Scan for the cell matching the given text and deliver its [x, y] coordinate at center. 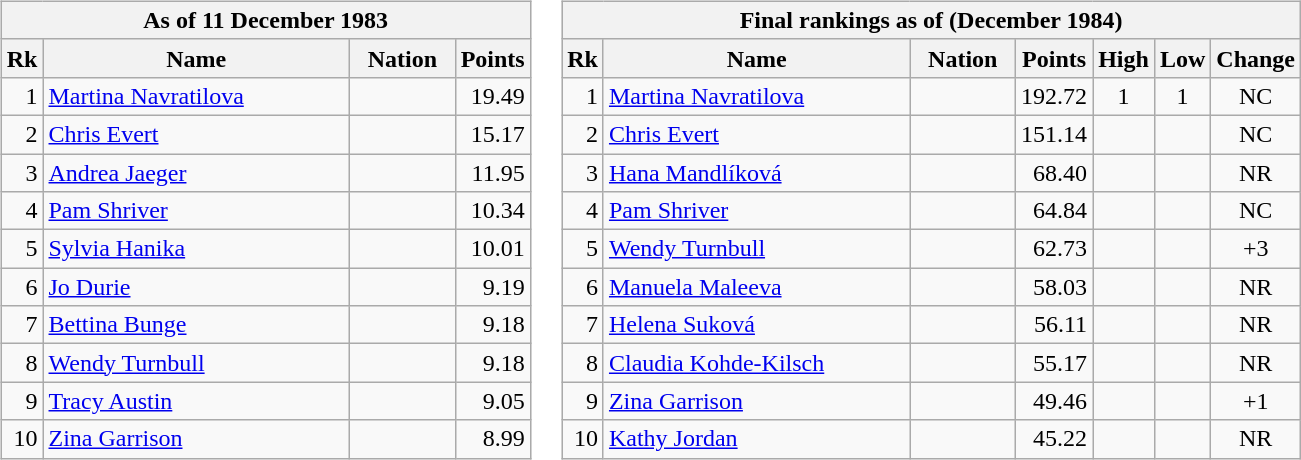
Sylvia Hanika [196, 249]
+3 [1256, 249]
11.95 [492, 173]
Hana Mandlíková [756, 173]
45.22 [1054, 439]
As of 11 December 1983 [266, 20]
Low [1182, 58]
55.17 [1054, 363]
19.49 [492, 96]
Bettina Bunge [196, 325]
Manuela Maleeva [756, 287]
49.46 [1054, 401]
High [1124, 58]
Claudia Kohde-Kilsch [756, 363]
56.11 [1054, 325]
9.19 [492, 287]
64.84 [1054, 211]
15.17 [492, 134]
8.99 [492, 439]
151.14 [1054, 134]
Jo Durie [196, 287]
58.03 [1054, 287]
Tracy Austin [196, 401]
10.01 [492, 249]
Final rankings as of (December 1984) [932, 20]
68.40 [1054, 173]
+1 [1256, 401]
Kathy Jordan [756, 439]
Helena Suková [756, 325]
Andrea Jaeger [196, 173]
192.72 [1054, 96]
10.34 [492, 211]
Change [1256, 58]
62.73 [1054, 249]
9.05 [492, 401]
